Detect which cell encompasses the target text, then output its [X, Y] center coordinate. 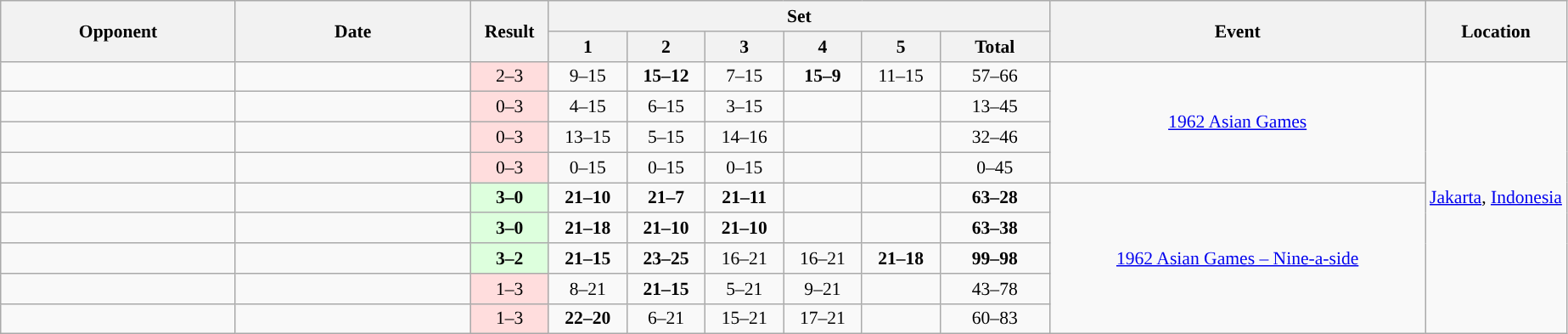
1962 Asian Games – Nine-a-side [1238, 258]
63–38 [995, 229]
Opponent [119, 31]
Event [1238, 31]
13–15 [587, 138]
3–15 [745, 107]
5–15 [666, 138]
6–21 [666, 319]
22–20 [587, 319]
Set [799, 16]
13–45 [995, 107]
21–11 [745, 198]
43–78 [995, 289]
9–21 [823, 289]
6–15 [666, 107]
14–16 [745, 138]
15–9 [823, 76]
11–15 [901, 76]
4 [823, 47]
4–15 [587, 107]
15–21 [745, 319]
23–25 [666, 258]
2–3 [509, 76]
Total [995, 47]
32–46 [995, 138]
57–66 [995, 76]
5–21 [745, 289]
0–45 [995, 167]
99–98 [995, 258]
5 [901, 47]
1962 Asian Games [1238, 122]
7–15 [745, 76]
8–21 [587, 289]
17–21 [823, 319]
21–7 [666, 198]
1 [587, 47]
63–28 [995, 198]
Location [1496, 31]
Result [509, 31]
Jakarta, Indonesia [1496, 197]
60–83 [995, 319]
9–15 [587, 76]
2 [666, 47]
3 [745, 47]
3–2 [509, 258]
15–12 [666, 76]
Date [353, 31]
